Return (X, Y) of the center of cell containing provided text 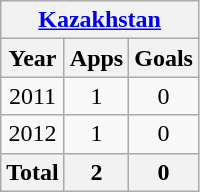
Apps (96, 58)
2012 (33, 134)
Total (33, 172)
2011 (33, 96)
Year (33, 58)
2 (96, 172)
Kazakhstan (100, 20)
Goals (164, 58)
